Identify which cell holds the provided text, then report its [X, Y] central coordinate. 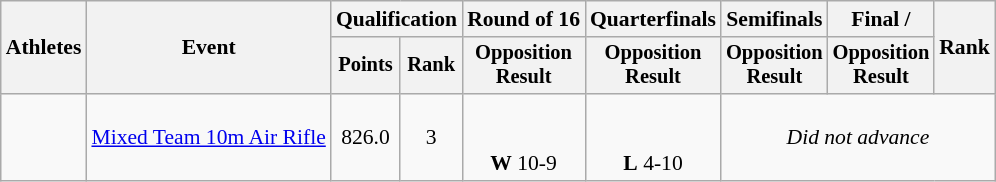
826.0 [366, 138]
Qualification [396, 19]
W 10-9 [524, 138]
L 4-10 [653, 138]
Points [366, 66]
Round of 16 [524, 19]
3 [431, 138]
Final / [882, 19]
Semifinals [774, 19]
Athletes [44, 48]
Event [208, 48]
Mixed Team 10m Air Rifle [208, 138]
Quarterfinals [653, 19]
Did not advance [858, 138]
